Pinpoint the cell where the given text exists, returning its (X, Y) midpoint coordinate. 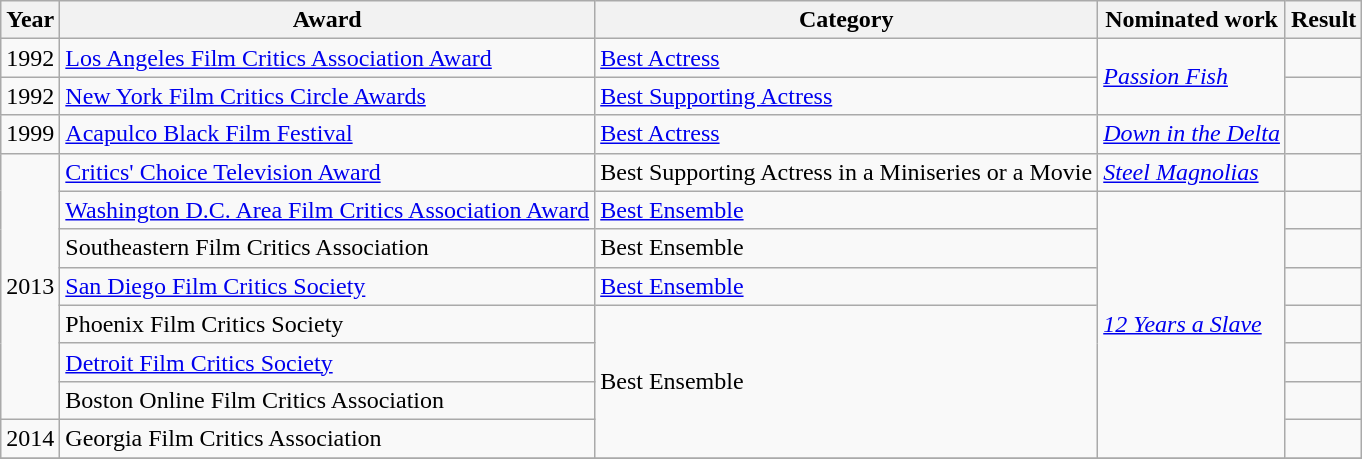
12 Years a Slave (1192, 324)
Detroit Film Critics Society (328, 362)
Award (328, 20)
Boston Online Film Critics Association (328, 400)
Southeastern Film Critics Association (328, 248)
Best Supporting Actress in a Miniseries or a Movie (846, 172)
Georgia Film Critics Association (328, 438)
Passion Fish (1192, 77)
Critics' Choice Television Award (328, 172)
Los Angeles Film Critics Association Award (328, 58)
San Diego Film Critics Society (328, 286)
Phoenix Film Critics Society (328, 324)
Category (846, 20)
1999 (30, 134)
New York Film Critics Circle Awards (328, 96)
Down in the Delta (1192, 134)
2013 (30, 286)
Steel Magnolias (1192, 172)
Best Supporting Actress (846, 96)
Acapulco Black Film Festival (328, 134)
2014 (30, 438)
Year (30, 20)
Result (1323, 20)
Nominated work (1192, 20)
Washington D.C. Area Film Critics Association Award (328, 210)
